Determine the [x, y] coordinate at the center of the cell enclosing the given text.  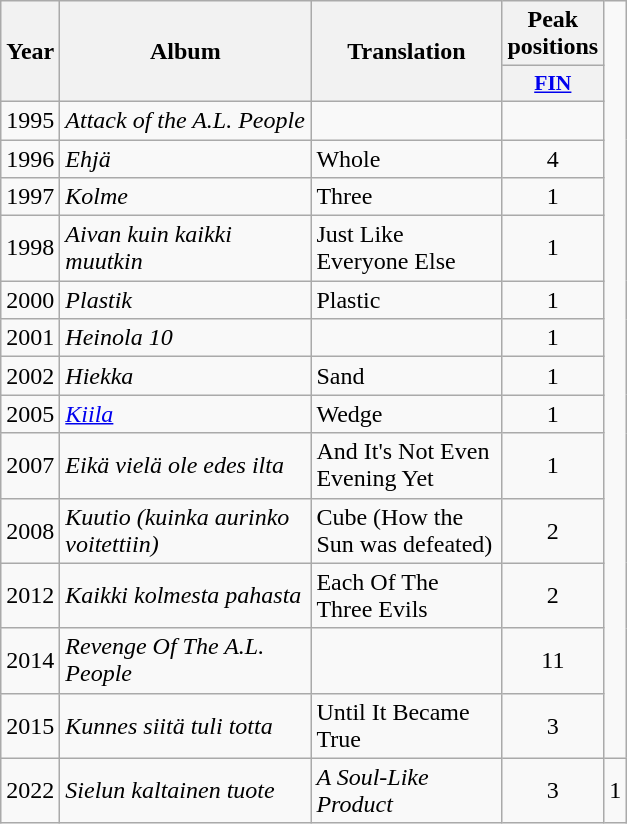
Kaikki kolmesta pahasta [186, 596]
Wedge [406, 414]
Each Of The Three Evils [406, 596]
1995 [30, 120]
Hiekka [186, 376]
2012 [30, 596]
Kolme [186, 197]
Eikä vielä ole edes ilta [186, 466]
Whole [406, 159]
2001 [30, 338]
Cube (How the Sun was defeated) [406, 530]
Aivan kuin kaikki muutkin [186, 248]
Three [406, 197]
1996 [30, 159]
Until It Became True [406, 726]
2015 [30, 726]
Kunnes siitä tuli totta [186, 726]
Ehjä [186, 159]
Plastik [186, 300]
4 [553, 159]
Kuutio (kuinka aurinko voitettiin) [186, 530]
A Soul-Like Product [406, 790]
Sand [406, 376]
Year [30, 52]
2008 [30, 530]
Translation [406, 52]
Peak positions [553, 34]
11 [553, 660]
2002 [30, 376]
Just Like Everyone Else [406, 248]
Revenge Of The A.L. People [186, 660]
2005 [30, 414]
2007 [30, 466]
2000 [30, 300]
2022 [30, 790]
Plastic [406, 300]
Heinola 10 [186, 338]
Kiila [186, 414]
2014 [30, 660]
1998 [30, 248]
Sielun kaltainen tuote [186, 790]
FIN [553, 84]
Album [186, 52]
And It's Not Even Evening Yet [406, 466]
Attack of the A.L. People [186, 120]
1997 [30, 197]
